Determine the [x, y] coordinate at the center of the cell enclosing the given text.  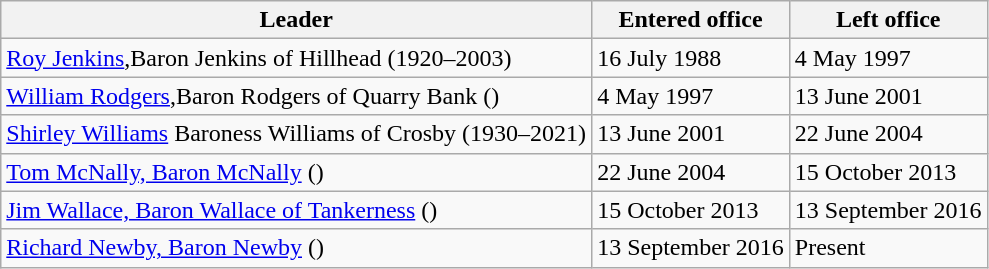
16 July 1988 [691, 58]
Roy Jenkins,Baron Jenkins of Hillhead (1920–2003) [296, 58]
Present [888, 248]
Left office [888, 20]
Entered office [691, 20]
William Rodgers,Baron Rodgers of Quarry Bank () [296, 96]
Shirley Williams Baroness Williams of Crosby (1930–2021) [296, 134]
Tom McNally, Baron McNally () [296, 172]
Jim Wallace, Baron Wallace of Tankerness () [296, 210]
Richard Newby, Baron Newby () [296, 248]
Leader [296, 20]
